Extract the (X, Y) coordinate from the center of the cell holding the provided text.  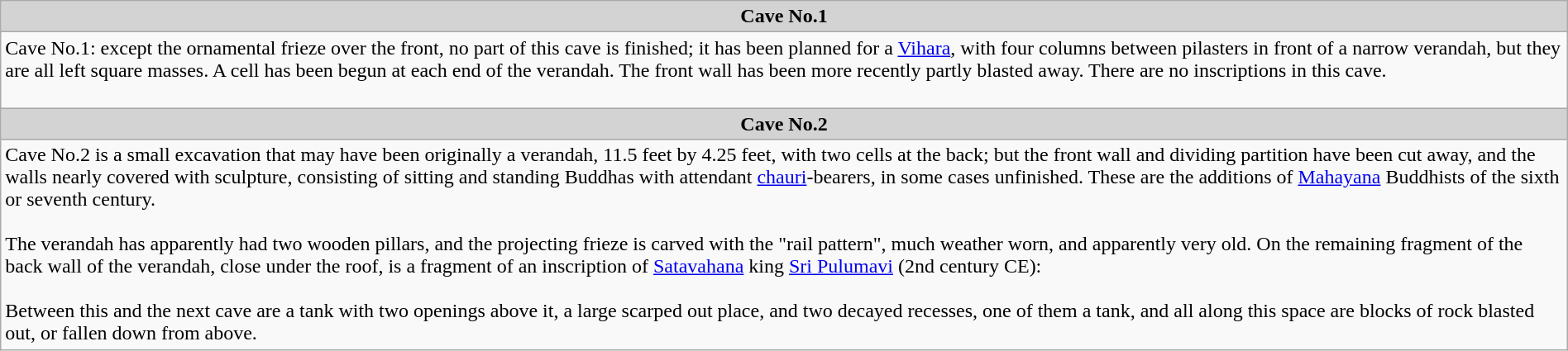
Cave No.2 (784, 124)
Cave No.1 (784, 17)
